Return the (x, y) coordinate for the center point of the cell that contains the specified text.  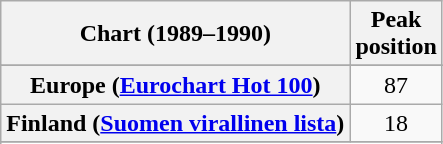
Europe (Eurochart Hot 100) (176, 85)
Peakposition (396, 34)
Finland (Suomen virallinen lista) (176, 123)
Chart (1989–1990) (176, 34)
18 (396, 123)
87 (396, 85)
